From the cell containing the given text, extract its center point as (x, y) coordinate. 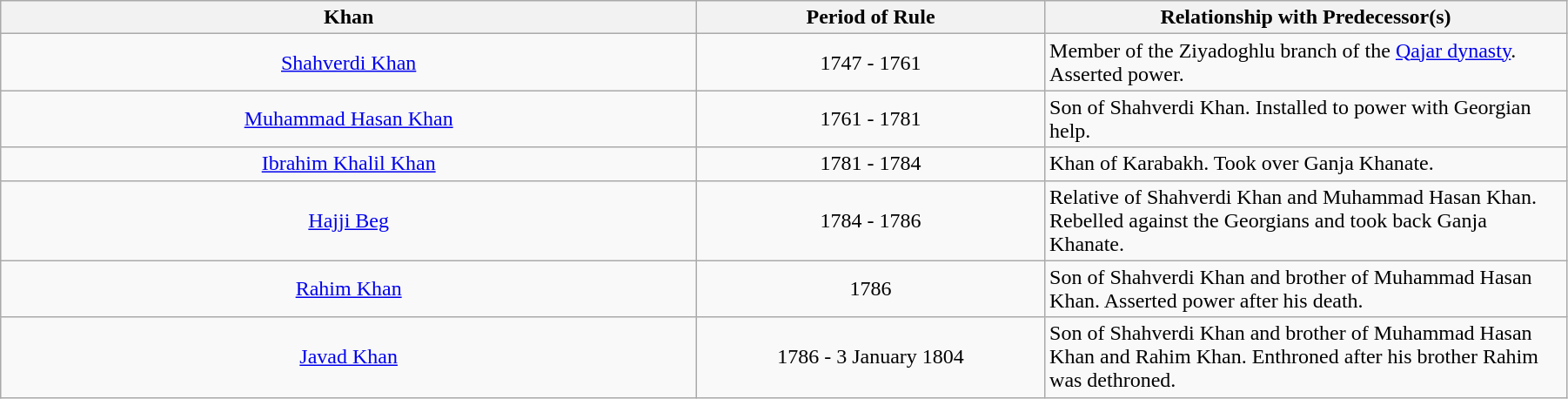
1761 - 1781 (871, 118)
1784 - 1786 (871, 220)
Period of Rule (871, 17)
1786 (871, 289)
Son of Shahverdi Khan. Installed to power with Georgian help. (1306, 118)
1781 - 1784 (871, 164)
1786 - 3 January 1804 (871, 357)
Relationship with Predecessor(s) (1306, 17)
Son of Shahverdi Khan and brother of Muhammad Hasan Khan. Asserted power after his death. (1306, 289)
Khan (349, 17)
Relative of Shahverdi Khan and Muhammad Hasan Khan. Rebelled against the Georgians and took back Ganja Khanate. (1306, 220)
Rahim Khan (349, 289)
Javad Khan (349, 357)
Ibrahim Khalil Khan (349, 164)
Member of the Ziyadoghlu branch of the Qajar dynasty. Asserted power. (1306, 63)
Khan of Karabakh. Took over Ganja Khanate. (1306, 164)
Son of Shahverdi Khan and brother of Muhammad Hasan Khan and Rahim Khan. Enthroned after his brother Rahim was dethroned. (1306, 357)
Muhammad Hasan Khan (349, 118)
Shahverdi Khan (349, 63)
1747 - 1761 (871, 63)
Hajji Beg (349, 220)
